Scan for the cell matching the given text and deliver its (X, Y) coordinate at center. 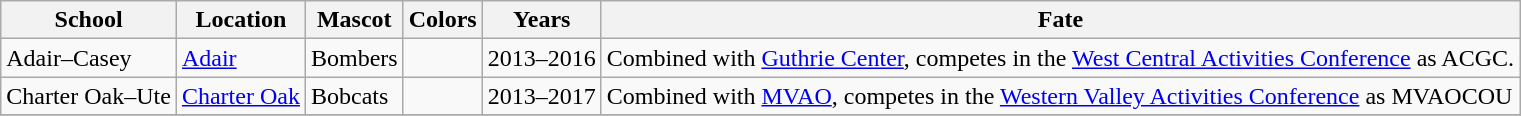
Years (542, 20)
Charter Oak (240, 96)
School (89, 20)
Colors (442, 20)
Fate (1060, 20)
Location (240, 20)
Charter Oak–Ute (89, 96)
2013–2016 (542, 58)
Bobcats (354, 96)
Adair–Casey (89, 58)
Bombers (354, 58)
Combined with MVAO, competes in the Western Valley Activities Conference as MVAOCOU (1060, 96)
Mascot (354, 20)
Combined with Guthrie Center, competes in the West Central Activities Conference as ACGC. (1060, 58)
2013–2017 (542, 96)
Adair (240, 58)
